Pinpoint the cell where the given text exists, returning its (X, Y) midpoint coordinate. 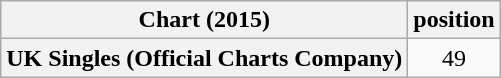
49 (454, 58)
UK Singles (Official Charts Company) (204, 58)
position (454, 20)
Chart (2015) (204, 20)
